Find where the given text appears and provide that cell's center as [X, Y] coordinate. 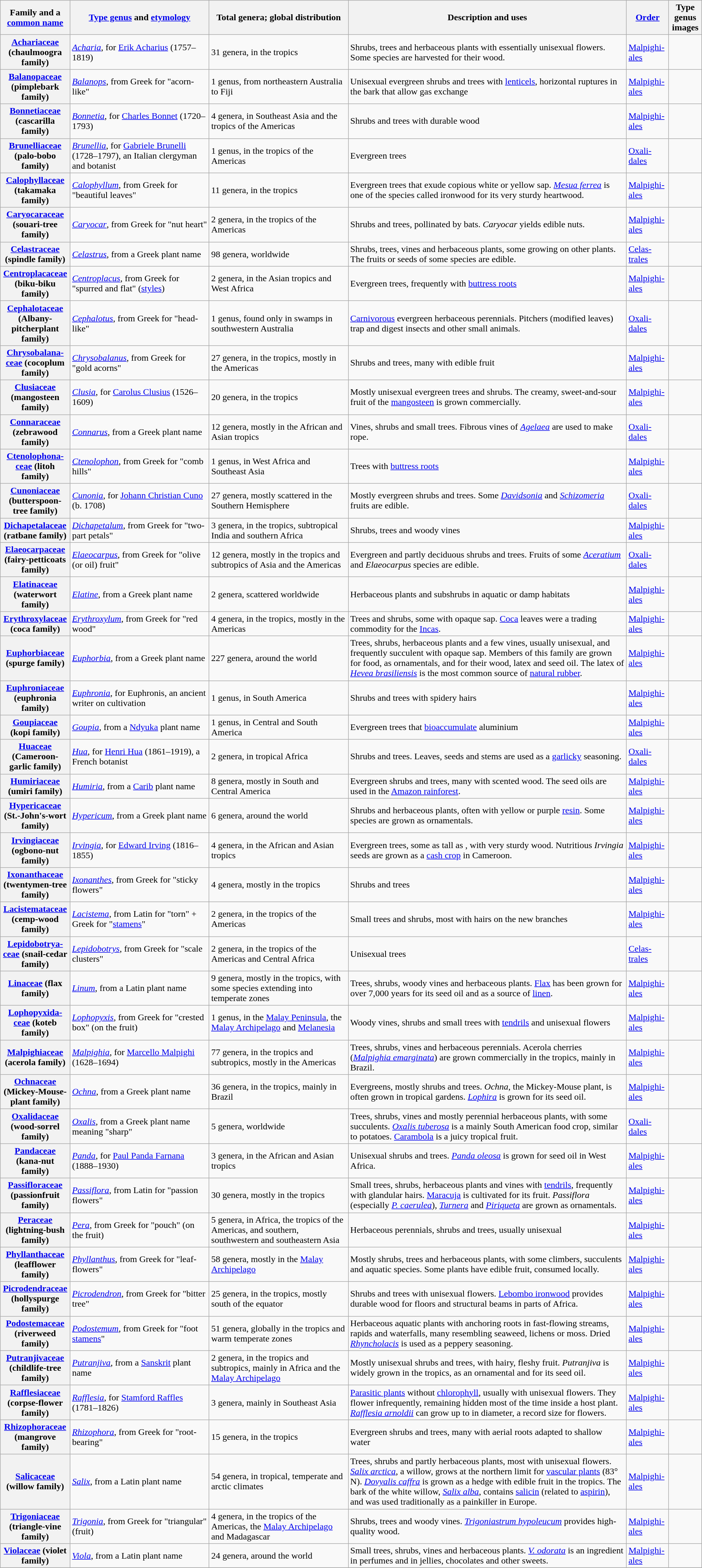
Clusiaceae (mangosteen family) [35, 397]
Ctenolophona­ceae (litoh family) [35, 466]
227 genera, around the world [279, 658]
Malpighiaceae (acerola family) [35, 1057]
4 genera, in the tropics, mostly in the Americas [279, 624]
Picrodendra­ceae (hollyspurge family) [35, 1299]
Centroplacus, from Greek for "spurred and flat" (styles) [139, 283]
Balanopaceae (pimplebark family) [35, 87]
27 genera, in the tropics, mostly in the Americas [279, 363]
2 genera, scattered worldwide [279, 594]
Evergreen trees, frequently with buttress roots [487, 283]
Mostly unisexual shrubs and trees, with hairy, fleshy fruit. Putranjiva is widely grown in the tropics, as an ornamental and for its seed oil. [487, 1368]
Panda, for Paul Panda Farnana (1888–1930) [139, 1161]
Ochna, from a Greek plant name [139, 1092]
2 genera, in the tropics of the Americas and Central Africa [279, 954]
Lacistema, from Latin for "torn" + Greek for "stamens" [139, 919]
Oxalidaceae (wood-sorrel family) [35, 1126]
Dichapetalum, from Greek for "two-part petals" [139, 530]
5 genera, in Africa, the tropics of the Americas, and southern, southwestern and southeastern Asia [279, 1230]
Rhizophora, from Greek for "root-bearing" [139, 1437]
1 genus, in West Africa and Southeast Asia [279, 466]
36 genera, in the tropics, mainly in Brazil [279, 1092]
Brunelliaceae (palo-bobo family) [35, 156]
Salix, from a Latin plant name [139, 1481]
Shrubs and trees, many with edible fruit [487, 363]
Hypericaceae (St.-John's-wort family) [35, 815]
Violaceae (violet family) [35, 1556]
12 genera, mostly in the African and Asian tropics [279, 432]
Rafflesiaceae (corpse-flower family) [35, 1402]
Connaraceae (zebrawood family) [35, 432]
Evergreens, mostly shrubs and trees. Ochna, the Mickey-Mouse plant, is often grown in tropical gardens. Lophira is grown for its seed oil. [487, 1092]
Evergreen and partly deciduous shrubs and trees. Fruits of some Aceratium and Elaeocarpus species are edible. [487, 560]
Type genus images [685, 18]
Calophyllaceae (takamaka family) [35, 190]
Trigonia, from Greek for "triangular" (fruit) [139, 1526]
Cephalotus, from Greek for "head-like" [139, 323]
Shrubs and herbaceous plants, often with yellow or purple resin. Some species are grown as ornamentals. [487, 815]
Trigoniaceae (triangle-vine family) [35, 1526]
Mostly unisexual evergreen trees and shrubs. The creamy, sweet-and-sour fruit of the mangosteen is grown commercially. [487, 397]
Small trees, shrubs, vines and herbaceous plants. V. odorata is an ingredient in perfumes and in jellies, chocolates and other sweets. [487, 1556]
Dichapetala­ceae (ratbane family) [35, 530]
Trees with buttress roots [487, 466]
Passiflora, from Latin for "passion flowers" [139, 1195]
Irvingiaceae (ogbono-nut family) [35, 850]
Malpighia, for Marcello Malpighi (1628–1694) [139, 1057]
3 genera, in the African and Asian tropics [279, 1161]
Herbaceous perennials, shrubs and trees, usually unisexual [487, 1230]
Shrubs, trees and herbaceous plants with essentially unisexual flowers. Some species are harvested for their wood. [487, 52]
Woody vines, shrubs and small trees with tendrils and unisexual flowers [487, 1023]
Humiria, from a Carib plant name [139, 786]
Order [647, 18]
Caryocaraceae (souari-tree family) [35, 225]
Shrubs and trees with durable wood [487, 121]
24 genera, around the world [279, 1556]
Shrubs and trees [487, 884]
1 genus, from northeastern Australia to Fiji [279, 87]
Putranjiva, from a Sanskrit plant name [139, 1368]
Lacistemata­ceae (cemp-wood family) [35, 919]
Clusia, for Carolus Clusius (1526–1609) [139, 397]
Podostemum, from Greek for "foot stamens" [139, 1333]
51 genera, globally in the tropics and warm temperate zones [279, 1333]
Evergreen trees that bioaccumulate aluminium [487, 727]
Elaeocarpus, from Greek for "olive (or oil) fruit" [139, 560]
Shrubs and trees with spidery hairs [487, 698]
Unisexual evergreen shrubs and trees with lenticels, horizontal ruptures in the bark that allow gas exchange [487, 87]
2 genera, in tropical Africa [279, 757]
6 genera, around the world [279, 815]
4 genera, in Southeast Asia and the tropics of the Americas [279, 121]
77 genera, in the tropics and subtropics, mostly in the Americas [279, 1057]
Euphroniaceae (euphronia family) [35, 698]
Goupiaceae (kopi family) [35, 727]
Family and a common name [35, 18]
Linaceae (flax family) [35, 988]
Type genus and etymology [139, 18]
Cephalotaceae (Albany-pitcherplant family) [35, 323]
Lophopyxida­ceae (koteb family) [35, 1023]
27 genera, mostly scattered in the Southern Hemisphere [279, 501]
Connarus, from a Greek plant name [139, 432]
Description and uses [487, 18]
Shrubs, trees, vines and herbaceous plants, some growing on other plants. The fruits or seeds of some species are edible. [487, 254]
Euphronia, for Euphronis, an ancient writer on cultivation [139, 698]
Centroplaca­ceae (biku-biku family) [35, 283]
Lepidobotrys, from Greek for "scale clusters" [139, 954]
4 genera, in the tropics of the Americas, the Malay Archipelago and Madagascar [279, 1526]
Bonnetiaceae (cascarilla family) [35, 121]
30 genera, mostly in the tropics [279, 1195]
Unisexual trees [487, 954]
Peraceae (lightning-bush family) [35, 1230]
Shrubs, trees and woody vines. Trigoniastrum hypoleucum provides high-quality wood. [487, 1526]
5 genera, worldwide [279, 1126]
1 genus, in Central and South America [279, 727]
Elaeocarpaceae (fairy-petticoats family) [35, 560]
Passifloraceae (passionfruit family) [35, 1195]
Celastraceae (spindle family) [35, 254]
Trees and shrubs, some with opaque sap. Coca leaves were a trading commodity for the Incas. [487, 624]
11 genera, in the tropics [279, 190]
Rafflesia, for Stamford Raffles (1781–1826) [139, 1402]
Oxalis, from a Greek plant name meaning "sharp" [139, 1126]
4 genera, mostly in the tropics [279, 884]
Linum, from a Latin plant name [139, 988]
Evergreen shrubs and trees, many with aerial roots adapted to shallow water [487, 1437]
98 genera, worldwide [279, 254]
9 genera, mostly in the tropics, with some species extending into temperate zones [279, 988]
25 genera, in the tropics, mostly south of the equator [279, 1299]
Lepidobotrya­ceae (snail-cedar family) [35, 954]
Calophyllum, from Greek for "beautiful leaves" [139, 190]
31 genera, in the tropics [279, 52]
Rhizophoraceae (mangrove family) [35, 1437]
Viola, from a Latin plant name [139, 1556]
Shrubs and trees, pollinated by bats. Caryocar yields edible nuts. [487, 225]
Total genera; global distribution [279, 18]
Euphorbiaceae (spurge family) [35, 658]
Euphorbia, from a Greek plant name [139, 658]
Small trees and shrubs, most with hairs on the new branches [487, 919]
Putranjivaceae (childlife-tree family) [35, 1368]
Salicaceae (willow family) [35, 1481]
2 genera, in the tropics and subtropics, mainly in Africa and the Malay Archipelago [279, 1368]
1 genus, in South America [279, 698]
Chrysobalana­ceae (cocoplum family) [35, 363]
8 genera, mostly in South and Central America [279, 786]
Phyllanthus, from Greek for "leaf-flowers" [139, 1264]
Elatinaceae (waterwort family) [35, 594]
Picrodendron, from Greek for "bitter tree" [139, 1299]
Pandaceae (kana-nut family) [35, 1161]
Evergreen trees, some as tall as , with very sturdy wood. Nutritious Irvingia seeds are grown as a cash crop in Cameroon. [487, 850]
Cunoniaceae (butterspoon-tree family) [35, 501]
1 genus, in the Malay Peninsula, the Malay Archipelago and Melanesia [279, 1023]
58 genera, mostly in the Malay Archipelago [279, 1264]
Brunellia, for Gabriele Brunelli (1728–1797), an Italian clergyman and botanist [139, 156]
2 genera, in the Asian tropics and West Africa [279, 283]
12 genera, mostly in the tropics and subtropics of Asia and the Americas [279, 560]
Carnivorous evergreen herbaceous perennials. Pitchers (modified leaves) trap and digest insects and other small animals. [487, 323]
Lophopyxis, from Greek for "crested box" (on the fruit) [139, 1023]
Unisexual shrubs and trees. Panda oleosa is grown for seed oil in West Africa. [487, 1161]
Acharia, for Erik Acharius (1757–1819) [139, 52]
Hypericum, from a Greek plant name [139, 815]
Cunonia, for Johann Christian Cuno (b. 1708) [139, 501]
Erythroxylaceae (coca family) [35, 624]
Balanops, from Greek for "acorn-like" [139, 87]
Phyllanthaceae (leafflower family) [35, 1264]
Pera, from Greek for "pouch" (on the fruit) [139, 1230]
Erythroxylum, from Greek for "red wood" [139, 624]
Shrubs and trees with unisexual flowers. Lebombo ironwood provides durable wood for floors and structural beams in parts of Africa. [487, 1299]
Shrubs and trees. Leaves, seeds and stems are used as a garlicky seasoning. [487, 757]
1 genus, in the tropics of the Americas [279, 156]
Ixonanthaceae (twentymen-tree family) [35, 884]
Trees, shrubs, vines and herbaceous perennials. Acerola cherries (Malpighia emarginata) are grown commercially in the tropics, mainly in Brazil. [487, 1057]
Trees, shrubs, woody vines and herbaceous plants. Flax has been grown for over 7,000 years for its seed oil and as a source of linen. [487, 988]
3 genera, in the tropics, subtropical India and southern Africa [279, 530]
Huaceae (Cameroon-garlic family) [35, 757]
Podostemaceae (riverweed family) [35, 1333]
Mostly evergreen shrubs and trees. Some Davidsonia and Schizomeria fruits are edible. [487, 501]
20 genera, in the tropics [279, 397]
Irvingia, for Edward Irving (1816–1855) [139, 850]
Elatine, from a Greek plant name [139, 594]
Evergreen trees that exude copious white or yellow sap. Mesua ferrea is one of the species called ironwood for its very sturdy heartwood. [487, 190]
3 genera, mainly in Southeast Asia [279, 1402]
Bonnetia, for Charles Bonnet (1720–1793) [139, 121]
Evergreen trees [487, 156]
1 genus, found only in swamps in southwestern Australia [279, 323]
Celastrus, from a Greek plant name [139, 254]
Humiriaceae (umiri family) [35, 786]
Vines, shrubs and small trees. Fibrous vines of Agelaea are used to make rope. [487, 432]
4 genera, in the African and Asian tropics [279, 850]
Ctenolophon, from Greek for "comb hills" [139, 466]
Mostly shrubs, trees and herbaceous plants, with some climbers, succulents and aquatic species. Some plants have edible fruit, consumed locally. [487, 1264]
54 genera, in tropical, temperate and arctic climates [279, 1481]
Ixonanthes, from Greek for "sticky flowers" [139, 884]
Chrysobalanus, from Greek for "gold acorns" [139, 363]
Achariaceae (chaulmoogra family) [35, 52]
Herbaceous plants and subshrubs in aquatic or damp habitats [487, 594]
Goupia, from a Ndyuka plant name [139, 727]
Ochnaceae (Mickey-Mouse-plant family) [35, 1092]
Hua, for Henri Hua (1861–1919), a French botanist [139, 757]
Evergreen shrubs and trees, many with scented wood. The seed oils are used in the Amazon rainforest. [487, 786]
Caryocar, from Greek for "nut heart" [139, 225]
Shrubs, trees and woody vines [487, 530]
15 genera, in the tropics [279, 1437]
